Capture the cell that displays the provided text and extract its (X, Y) central coordinate. 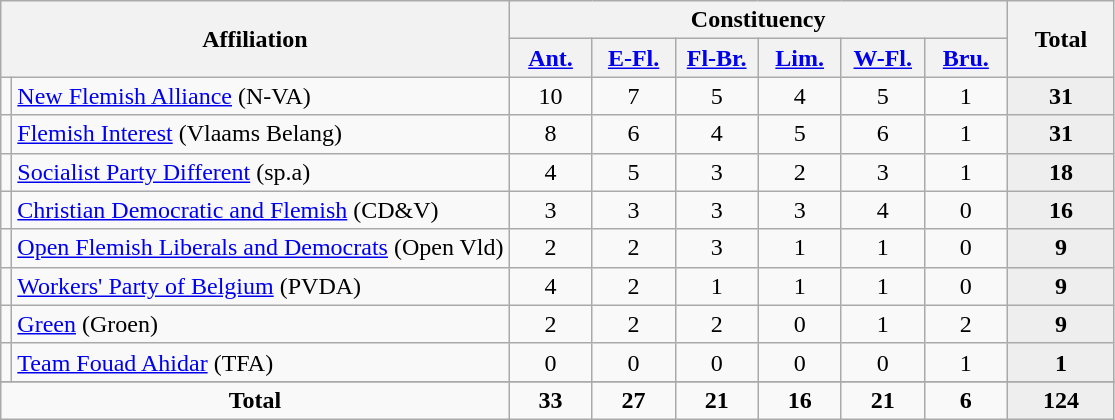
Socialist Party Different (sp.a) (260, 172)
124 (1060, 400)
8 (550, 134)
Workers' Party of Belgium (PVDA) (260, 286)
New Flemish Alliance (N-VA) (260, 96)
Green (Groen) (260, 324)
Affiliation (255, 39)
33 (550, 400)
7 (634, 96)
Flemish Interest (Vlaams Belang) (260, 134)
E-Fl. (634, 58)
W-Fl. (882, 58)
Christian Democratic and Flemish (CD&V) (260, 210)
Ant. (550, 58)
Constituency (758, 20)
Bru. (966, 58)
Fl-Br. (716, 58)
10 (550, 96)
27 (634, 400)
Team Fouad Ahidar (TFA) (260, 362)
Lim. (800, 58)
Open Flemish Liberals and Democrats (Open Vld) (260, 248)
18 (1060, 172)
